Determine the [X, Y] coordinate at the center of the cell enclosing the given text.  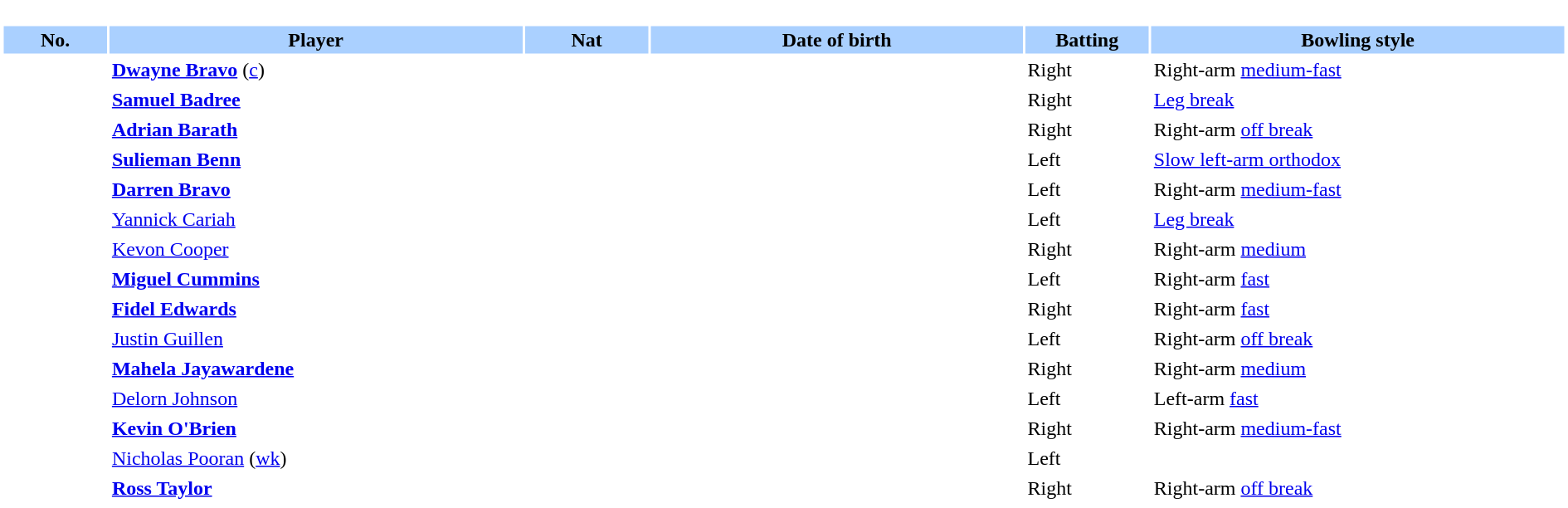
Slow left-arm orthodox [1358, 159]
Kevon Cooper [316, 249]
Date of birth [837, 40]
Ross Taylor [316, 488]
Kevin O'Brien [316, 428]
Adrian Barath [316, 129]
Samuel Badree [316, 100]
Sulieman Benn [316, 159]
Justin Guillen [316, 339]
No. [55, 40]
Miguel Cummins [316, 279]
Mahela Jayawardene [316, 369]
Fidel Edwards [316, 309]
Nicholas Pooran (wk) [316, 458]
Batting [1087, 40]
Bowling style [1358, 40]
Left-arm fast [1358, 398]
Darren Bravo [316, 189]
Player [316, 40]
Delorn Johnson [316, 398]
Dwayne Bravo (c) [316, 70]
Nat [586, 40]
Yannick Cariah [316, 219]
